Find where the given text appears and provide that cell's center as [x, y] coordinate. 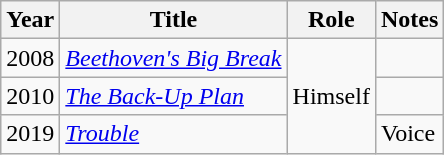
2008 [30, 58]
Year [30, 20]
Trouble [174, 134]
2019 [30, 134]
Beethoven's Big Break [174, 58]
Title [174, 20]
Himself [331, 96]
2010 [30, 96]
Voice [409, 134]
Notes [409, 20]
The Back-Up Plan [174, 96]
Role [331, 20]
